Find where the given text appears and provide that cell's center as (x, y) coordinate. 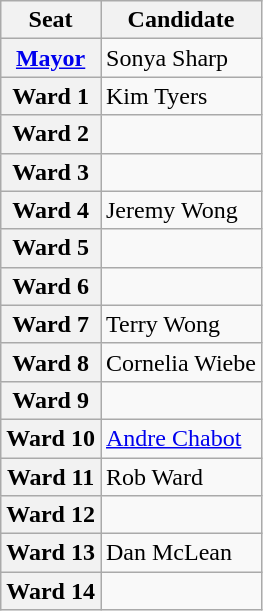
Ward 8 (51, 362)
Dan McLean (180, 553)
Ward 5 (51, 248)
Ward 3 (51, 172)
Andre Chabot (180, 438)
Ward 14 (51, 591)
Ward 10 (51, 438)
Ward 2 (51, 134)
Seat (51, 20)
Ward 11 (51, 477)
Ward 13 (51, 553)
Mayor (51, 58)
Ward 12 (51, 515)
Terry Wong (180, 324)
Rob Ward (180, 477)
Ward 6 (51, 286)
Jeremy Wong (180, 210)
Ward 4 (51, 210)
Ward 7 (51, 324)
Kim Tyers (180, 96)
Cornelia Wiebe (180, 362)
Ward 9 (51, 400)
Sonya Sharp (180, 58)
Ward 1 (51, 96)
Candidate (180, 20)
